From the cell containing the given text, extract its center point as (x, y) coordinate. 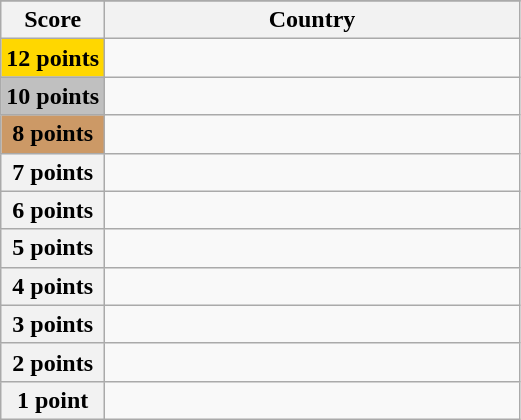
12 points (53, 58)
3 points (53, 324)
Score (53, 20)
6 points (53, 210)
Country (312, 20)
8 points (53, 134)
7 points (53, 172)
1 point (53, 400)
4 points (53, 286)
10 points (53, 96)
2 points (53, 362)
5 points (53, 248)
